Find where the given text appears and provide that cell's center as [x, y] coordinate. 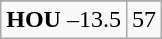
57 [144, 20]
HOU –13.5 [64, 20]
